Return the (x, y) coordinate for the center point of the cell that contains the specified text.  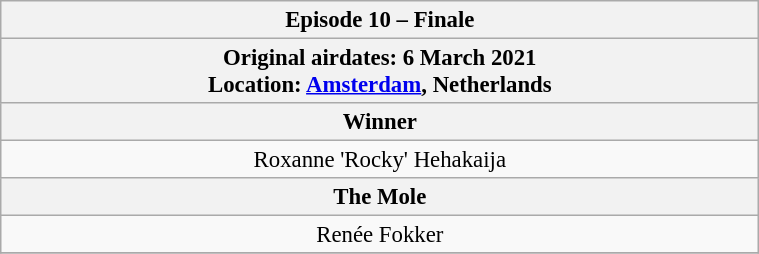
The Mole (380, 197)
Original airdates: 6 March 2021Location: Amsterdam, Netherlands (380, 70)
Winner (380, 122)
Episode 10 – Finale (380, 20)
Renée Fokker (380, 235)
Roxanne 'Rocky' Hehakaija (380, 160)
